Locate the cell with the specified text and output its [x, y] center coordinate. 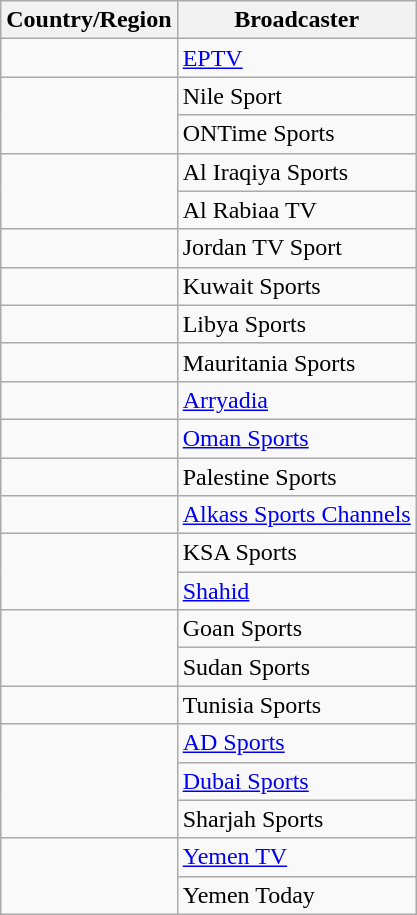
Arryadia [296, 400]
Sudan Sports [296, 667]
EPTV [296, 58]
Yemen Today [296, 895]
Shahid [296, 591]
Oman Sports [296, 438]
Al Rabiaa TV [296, 210]
Jordan TV Sport [296, 248]
Al Iraqiya Sports [296, 172]
Tunisia Sports [296, 705]
Kuwait Sports [296, 286]
Nile Sport [296, 96]
Goan Sports [296, 629]
Palestine Sports [296, 477]
Alkass Sports Channels [296, 515]
Yemen TV [296, 857]
AD Sports [296, 743]
Dubai Sports [296, 781]
ONTime Sports [296, 134]
Broadcaster [296, 20]
Sharjah Sports [296, 819]
Country/Region [89, 20]
Mauritania Sports [296, 362]
KSA Sports [296, 553]
Libya Sports [296, 324]
